Locate the cell with the specified text and output its (x, y) center coordinate. 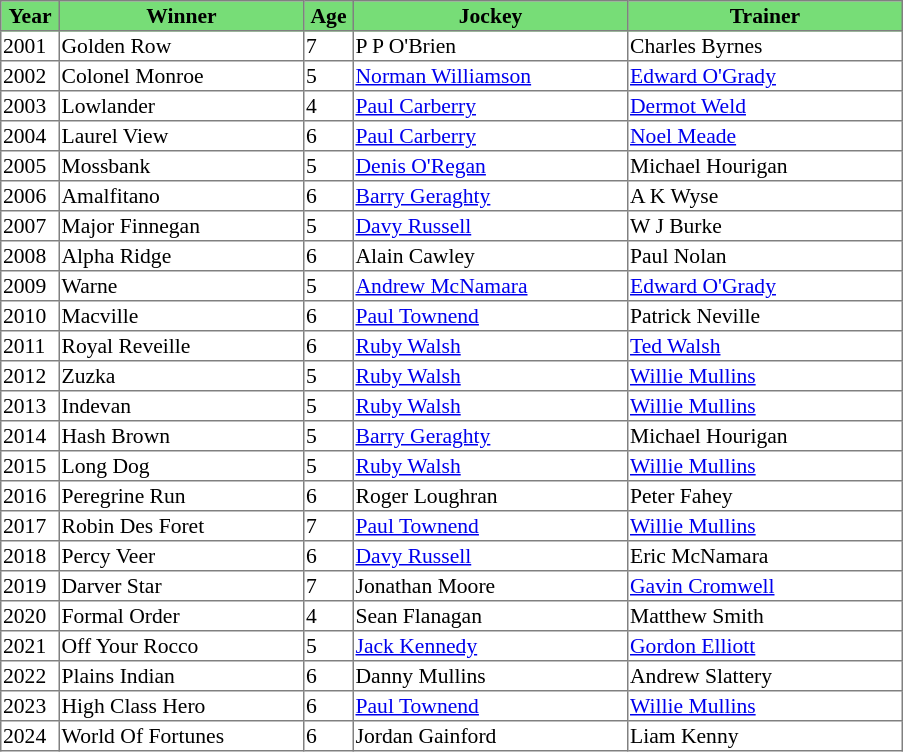
2007 (30, 226)
Dermot Weld (765, 106)
P P O'Brien (490, 46)
Noel Meade (765, 136)
Danny Mullins (490, 676)
2023 (30, 706)
2017 (30, 526)
2012 (30, 376)
Liam Kenny (765, 736)
Andrew Slattery (765, 676)
2006 (30, 196)
Paul Nolan (765, 256)
Robin Des Foret (181, 526)
Colonel Monroe (181, 76)
Peregrine Run (181, 496)
Norman Williamson (490, 76)
Matthew Smith (765, 616)
Warne (181, 286)
2005 (30, 166)
Charles Byrnes (765, 46)
2013 (30, 406)
Laurel View (181, 136)
Ted Walsh (765, 346)
Roger Loughran (490, 496)
Alpha Ridge (181, 256)
2010 (30, 316)
2011 (30, 346)
Hash Brown (181, 436)
Jordan Gainford (490, 736)
Lowlander (181, 106)
Gavin Cromwell (765, 586)
Major Finnegan (181, 226)
Age (329, 16)
Peter Fahey (765, 496)
Sean Flanagan (490, 616)
Jonathan Moore (490, 586)
Plains Indian (181, 676)
2002 (30, 76)
2014 (30, 436)
2003 (30, 106)
Patrick Neville (765, 316)
Percy Veer (181, 556)
2019 (30, 586)
2009 (30, 286)
Amalfitano (181, 196)
Formal Order (181, 616)
2008 (30, 256)
2022 (30, 676)
Royal Reveille (181, 346)
Long Dog (181, 466)
Denis O'Regan (490, 166)
Eric McNamara (765, 556)
2021 (30, 646)
2020 (30, 616)
Macville (181, 316)
Jack Kennedy (490, 646)
2018 (30, 556)
2015 (30, 466)
Golden Row (181, 46)
Mossbank (181, 166)
2001 (30, 46)
W J Burke (765, 226)
2024 (30, 736)
Zuzka (181, 376)
Alain Cawley (490, 256)
Gordon Elliott (765, 646)
2016 (30, 496)
Darver Star (181, 586)
Jockey (490, 16)
Indevan (181, 406)
Year (30, 16)
High Class Hero (181, 706)
Trainer (765, 16)
World Of Fortunes (181, 736)
Winner (181, 16)
2004 (30, 136)
Off Your Rocco (181, 646)
Andrew McNamara (490, 286)
A K Wyse (765, 196)
